Determine the [X, Y] coordinate at the center of the cell enclosing the given text.  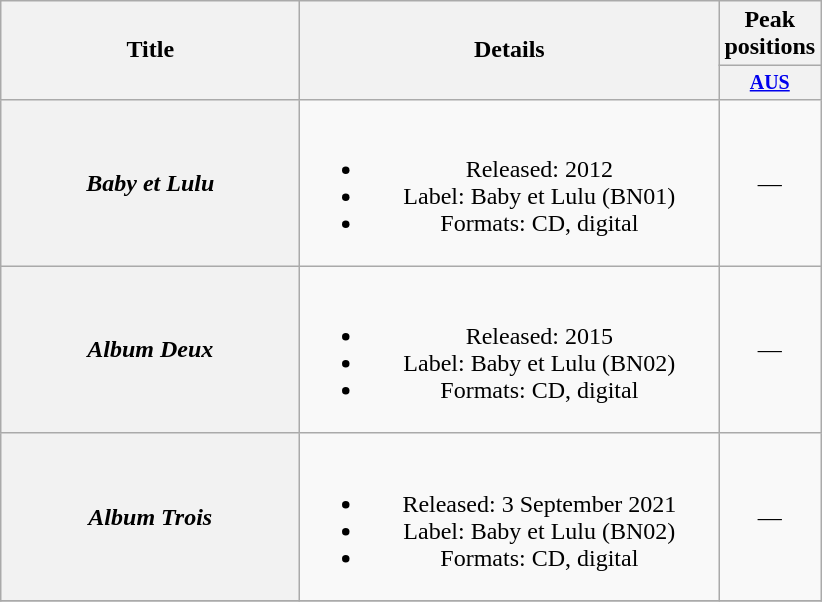
Released: 2015Label: Baby et Lulu (BN02)Formats: CD, digital [510, 350]
Peak positions [770, 34]
Title [150, 50]
Album Deux [150, 350]
Album Trois [150, 516]
Released: 2012Label: Baby et Lulu (BN01)Formats: CD, digital [510, 182]
Baby et Lulu [150, 182]
Released: 3 September 2021Label: Baby et Lulu (BN02)Formats: CD, digital [510, 516]
Details [510, 50]
AUS [770, 82]
